Determine the [X, Y] coordinate at the center of the cell enclosing the given text.  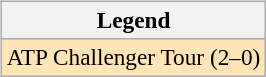
ATP Challenger Tour (2–0) [133, 57]
Legend [133, 20]
